Detect which cell encompasses the target text, then output its (x, y) center coordinate. 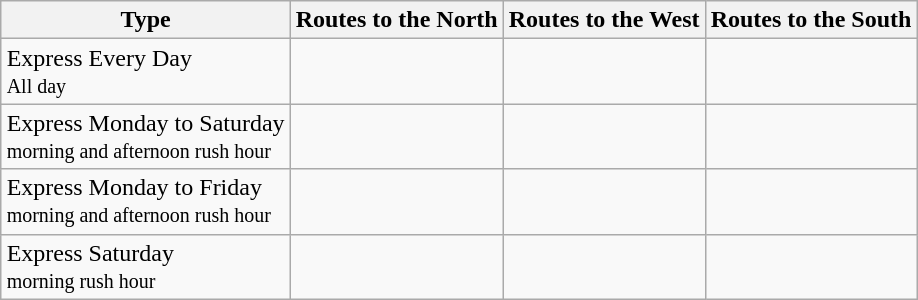
Routes to the West (604, 20)
Type (146, 20)
Express Monday to Saturday morning and afternoon rush hour (146, 136)
Express Monday to Friday morning and afternoon rush hour (146, 202)
Express Saturday morning rush hour (146, 266)
Express Every Day All day (146, 72)
Routes to the South (811, 20)
Routes to the North (396, 20)
